Return [X, Y] of the center of cell containing provided text 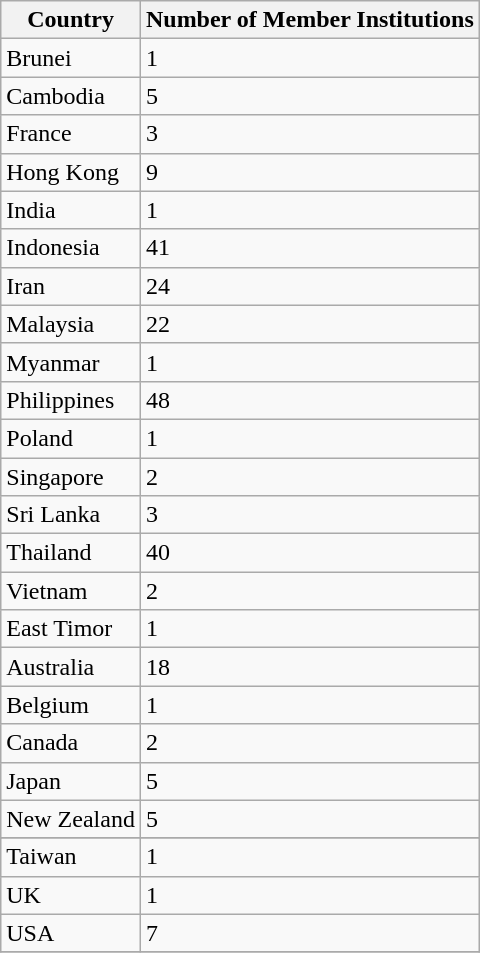
New Zealand [71, 819]
Singapore [71, 477]
9 [310, 172]
18 [310, 667]
Vietnam [71, 591]
UK [71, 895]
France [71, 134]
USA [71, 933]
48 [310, 400]
Japan [71, 781]
Belgium [71, 705]
Canada [71, 743]
Hong Kong [71, 172]
Thailand [71, 553]
Poland [71, 438]
41 [310, 248]
Taiwan [71, 857]
Malaysia [71, 324]
Number of Member Institutions [310, 20]
24 [310, 286]
Iran [71, 286]
Sri Lanka [71, 515]
East Timor [71, 629]
Philippines [71, 400]
Myanmar [71, 362]
Indonesia [71, 248]
Brunei [71, 58]
40 [310, 553]
Cambodia [71, 96]
India [71, 210]
Country [71, 20]
22 [310, 324]
7 [310, 933]
Australia [71, 667]
